Locate the cell with the specified text and output its (X, Y) center coordinate. 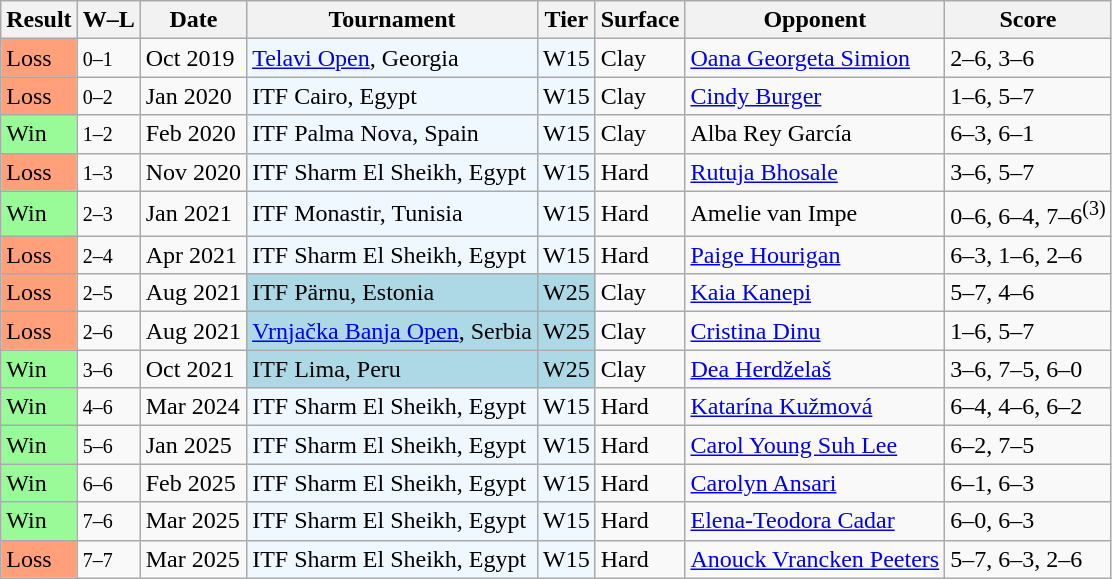
Carol Young Suh Lee (815, 445)
6–0, 6–3 (1028, 521)
Feb 2025 (193, 483)
Alba Rey García (815, 134)
Opponent (815, 20)
Vrnjačka Banja Open, Serbia (392, 331)
Oana Georgeta Simion (815, 58)
Kaia Kanepi (815, 293)
Surface (640, 20)
ITF Pärnu, Estonia (392, 293)
Date (193, 20)
Amelie van Impe (815, 214)
6–3, 6–1 (1028, 134)
0–1 (108, 58)
6–6 (108, 483)
Carolyn Ansari (815, 483)
Apr 2021 (193, 255)
5–7, 4–6 (1028, 293)
0–2 (108, 96)
Feb 2020 (193, 134)
6–2, 7–5 (1028, 445)
Oct 2021 (193, 369)
Result (39, 20)
6–3, 1–6, 2–6 (1028, 255)
6–1, 6–3 (1028, 483)
ITF Monastir, Tunisia (392, 214)
Cindy Burger (815, 96)
2–3 (108, 214)
Mar 2024 (193, 407)
2–4 (108, 255)
Score (1028, 20)
Cristina Dinu (815, 331)
7–6 (108, 521)
Tier (566, 20)
Dea Herdželaš (815, 369)
3–6, 5–7 (1028, 172)
W–L (108, 20)
Telavi Open, Georgia (392, 58)
Katarína Kužmová (815, 407)
Elena-Teodora Cadar (815, 521)
Jan 2021 (193, 214)
1–2 (108, 134)
Jan 2025 (193, 445)
Tournament (392, 20)
ITF Lima, Peru (392, 369)
Oct 2019 (193, 58)
3–6, 7–5, 6–0 (1028, 369)
7–7 (108, 559)
5–6 (108, 445)
Nov 2020 (193, 172)
2–6, 3–6 (1028, 58)
Rutuja Bhosale (815, 172)
2–5 (108, 293)
3–6 (108, 369)
5–7, 6–3, 2–6 (1028, 559)
1–3 (108, 172)
2–6 (108, 331)
Jan 2020 (193, 96)
Paige Hourigan (815, 255)
ITF Palma Nova, Spain (392, 134)
6–4, 4–6, 6–2 (1028, 407)
4–6 (108, 407)
Anouck Vrancken Peeters (815, 559)
0–6, 6–4, 7–6(3) (1028, 214)
ITF Cairo, Egypt (392, 96)
